Search for the cell housing the specified text and yield its (X, Y) center coordinate. 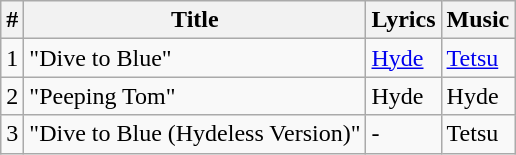
"Peeping Tom" (195, 96)
Music (478, 20)
# (12, 20)
Title (195, 20)
2 (12, 96)
Lyrics (404, 20)
‐ (404, 134)
"Dive to Blue (Hydeless Version)" (195, 134)
1 (12, 58)
3 (12, 134)
"Dive to Blue" (195, 58)
